Determine the (X, Y) coordinate at the center of the cell enclosing the given text.  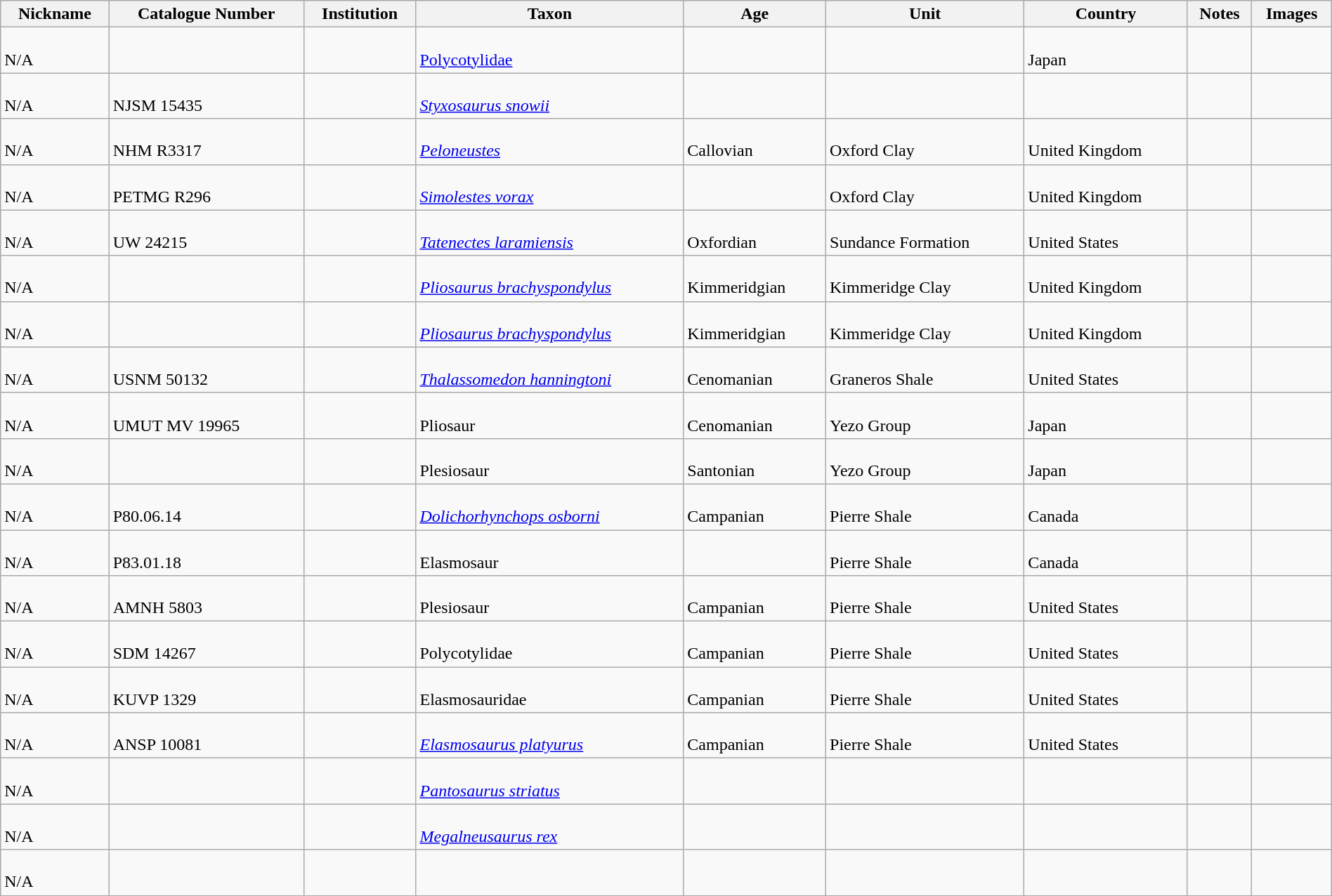
Taxon (549, 14)
Oxfordian (755, 233)
Notes (1220, 14)
ANSP 10081 (207, 736)
Elasmosaur (549, 552)
Styxosaurus snowii (549, 95)
Dolichorhynchops osborni (549, 507)
Images (1291, 14)
Simolestes vorax (549, 187)
P80.06.14 (207, 507)
Callovian (755, 142)
Elasmosaurus platyurus (549, 736)
Unit (925, 14)
NJSM 15435 (207, 95)
Pliosaur (549, 416)
Pantosaurus striatus (549, 781)
Age (755, 14)
KUVP 1329 (207, 690)
UW 24215 (207, 233)
Peloneustes (549, 142)
Tatenectes laramiensis (549, 233)
PETMG R296 (207, 187)
Country (1106, 14)
Graneros Shale (925, 369)
Nickname (55, 14)
Santonian (755, 461)
USNM 50132 (207, 369)
UMUT MV 19965 (207, 416)
SDM 14267 (207, 645)
NHM R3317 (207, 142)
Sundance Formation (925, 233)
Megalneusaurus rex (549, 827)
P83.01.18 (207, 552)
AMNH 5803 (207, 598)
Institution (360, 14)
Thalassomedon hanningtoni (549, 369)
Elasmosauridae (549, 690)
Catalogue Number (207, 14)
